From the cell containing the given text, extract its center point as (X, Y) coordinate. 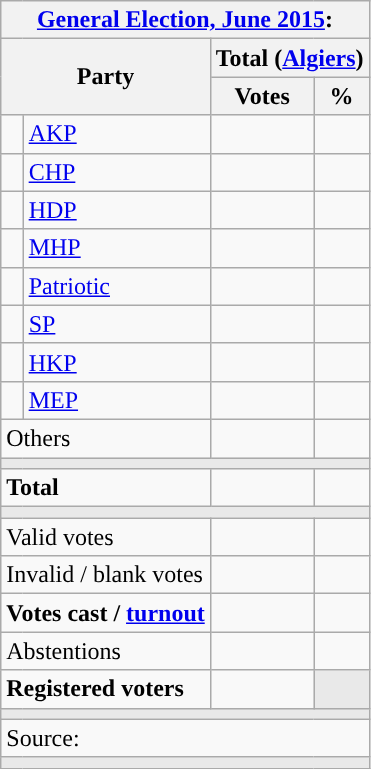
Votes cast / turnout (106, 613)
Total (Algiers) (290, 58)
SP (116, 324)
% (342, 96)
Party (106, 77)
Valid votes (106, 537)
MHP (116, 248)
Invalid / blank votes (106, 575)
Patriotic (116, 286)
HDP (116, 210)
General Election, June 2015: (185, 20)
CHP (116, 172)
Others (106, 438)
MEP (116, 400)
HKP (116, 362)
Registered voters (106, 689)
AKP (116, 134)
Abstentions (106, 651)
Source: (185, 738)
Votes (262, 96)
Total (106, 488)
